Output the [X, Y] coordinate of the center of the cell containing the given text.  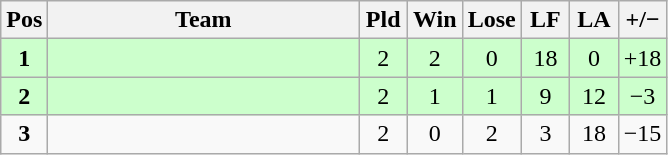
12 [594, 96]
Lose [492, 20]
Pld [384, 20]
LA [594, 20]
−15 [642, 134]
Pos [24, 20]
9 [546, 96]
+18 [642, 58]
Win [434, 20]
LF [546, 20]
+/− [642, 20]
−3 [642, 96]
Team [204, 20]
